Output the [x, y] coordinate of the center of the cell containing the given text.  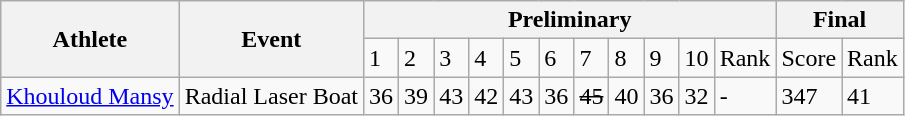
6 [556, 58]
Radial Laser Boat [271, 96]
39 [416, 96]
40 [626, 96]
347 [809, 96]
9 [662, 58]
7 [592, 58]
42 [486, 96]
4 [486, 58]
45 [592, 96]
1 [380, 58]
5 [522, 58]
Score [809, 58]
41 [873, 96]
Khouloud Mansy [90, 96]
Final [840, 20]
32 [696, 96]
3 [452, 58]
- [745, 96]
Event [271, 39]
8 [626, 58]
Preliminary [569, 20]
2 [416, 58]
10 [696, 58]
Athlete [90, 39]
